Extract the [x, y] coordinate from the center of the cell holding the provided text.  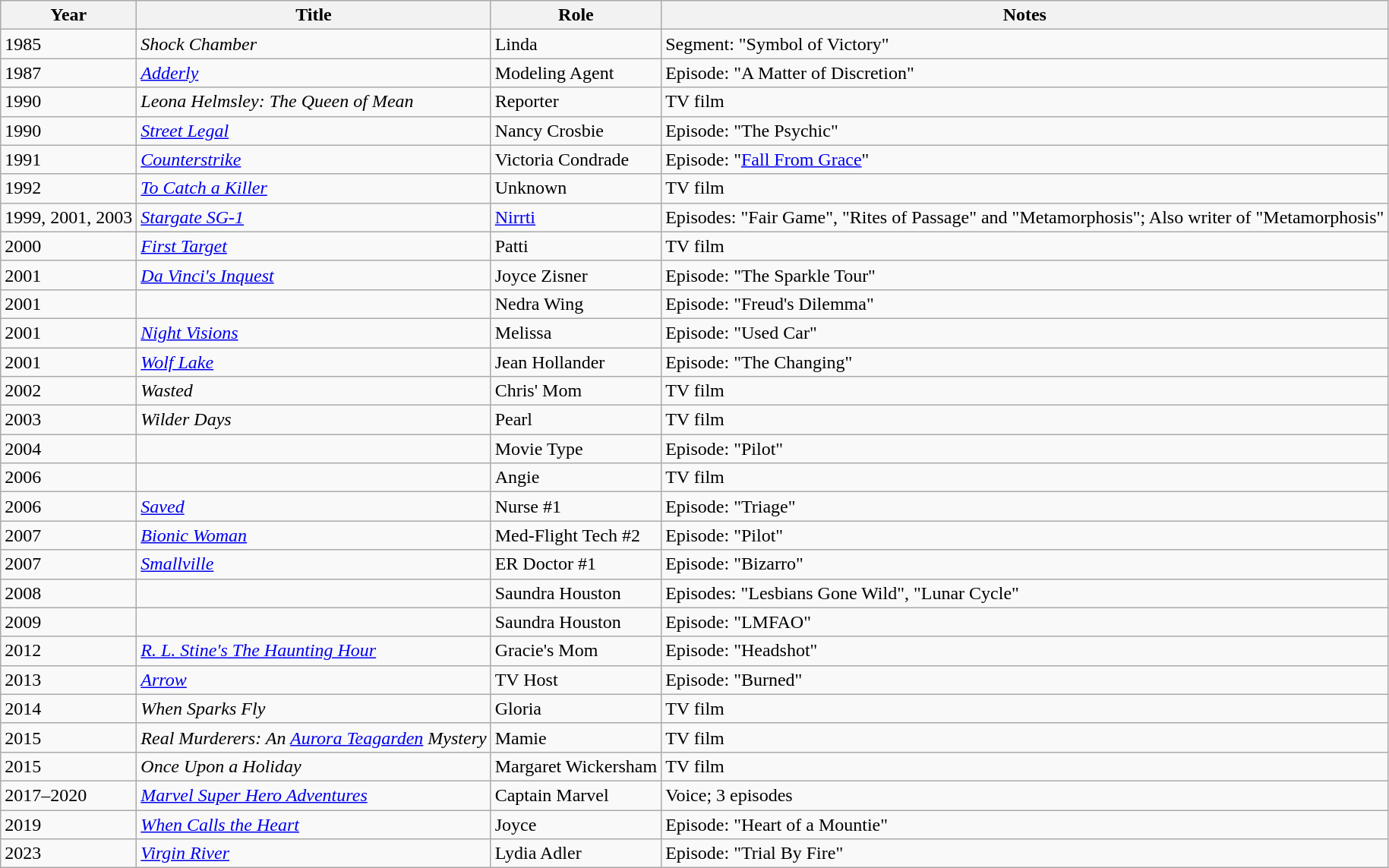
R. L. Stine's The Haunting Hour [314, 651]
Marvel Super Hero Adventures [314, 795]
2003 [68, 420]
Saved [314, 507]
2009 [68, 622]
Reporter [576, 102]
1992 [68, 188]
Shock Chamber [314, 44]
Nancy Crosbie [576, 131]
Voice; 3 episodes [1025, 795]
Segment: "Symbol of Victory" [1025, 44]
Real Murderers: An Aurora Teagarden Mystery [314, 737]
Episode: "Bizarro" [1025, 564]
Arrow [314, 680]
Smallville [314, 564]
Virgin River [314, 854]
Episodes: "Lesbians Gone Wild", "Lunar Cycle" [1025, 593]
Episode: "Burned" [1025, 680]
1999, 2001, 2003 [68, 217]
2012 [68, 651]
Year [68, 15]
Episode: "The Psychic" [1025, 131]
When Calls the Heart [314, 824]
Adderly [314, 73]
Unknown [576, 188]
Pearl [576, 420]
2014 [68, 709]
Nedra Wing [576, 304]
2002 [68, 391]
Margaret Wickersham [576, 766]
Linda [576, 44]
Wolf Lake [314, 362]
2000 [68, 246]
Stargate SG-1 [314, 217]
Wasted [314, 391]
Med-Flight Tech #2 [576, 535]
Chris' Mom [576, 391]
Wilder Days [314, 420]
Notes [1025, 15]
Nurse #1 [576, 507]
Movie Type [576, 449]
First Target [314, 246]
Episode: "LMFAO" [1025, 622]
Melissa [576, 333]
Patti [576, 246]
Gloria [576, 709]
Street Legal [314, 131]
Night Visions [314, 333]
Episode: "Trial By Fire" [1025, 854]
Leona Helmsley: The Queen of Mean [314, 102]
2023 [68, 854]
To Catch a Killer [314, 188]
When Sparks Fly [314, 709]
Modeling Agent [576, 73]
Episode: "Triage" [1025, 507]
Joyce Zisner [576, 275]
Episode: "Headshot" [1025, 651]
1991 [68, 159]
Episode: "The Sparkle Tour" [1025, 275]
2013 [68, 680]
Angie [576, 478]
2017–2020 [68, 795]
Da Vinci's Inquest [314, 275]
Mamie [576, 737]
Episode: "Used Car" [1025, 333]
Lydia Adler [576, 854]
Role [576, 15]
Jean Hollander [576, 362]
Episode: "Freud's Dilemma" [1025, 304]
Episode: "Fall From Grace" [1025, 159]
Episodes: "Fair Game", "Rites of Passage" and "Metamorphosis"; Also writer of "Metamorphosis" [1025, 217]
Title [314, 15]
1987 [68, 73]
Gracie's Mom [576, 651]
Episode: "The Changing" [1025, 362]
ER Doctor #1 [576, 564]
Counterstrike [314, 159]
2019 [68, 824]
Nirrti [576, 217]
Bionic Woman [314, 535]
TV Host [576, 680]
Episode: "A Matter of Discretion" [1025, 73]
2004 [68, 449]
Victoria Condrade [576, 159]
1985 [68, 44]
2008 [68, 593]
Captain Marvel [576, 795]
Episode: "Heart of a Mountie" [1025, 824]
Once Upon a Holiday [314, 766]
Joyce [576, 824]
